Find where the given text appears and provide that cell's center as (X, Y) coordinate. 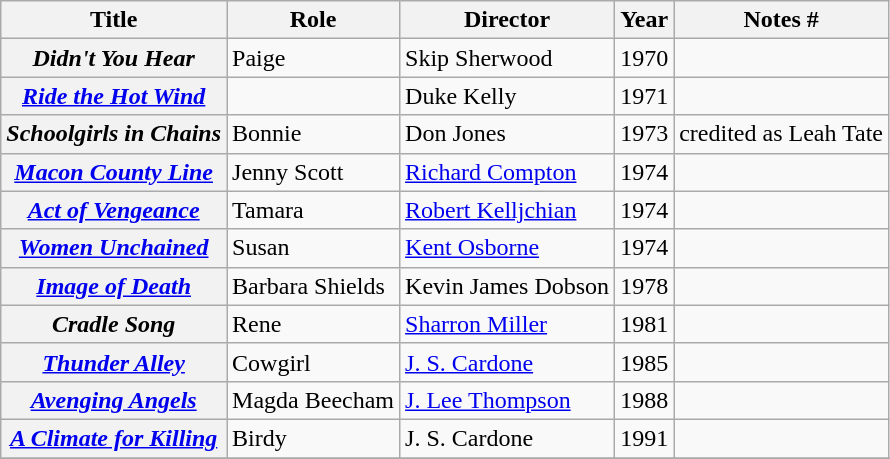
Don Jones (508, 134)
Robert Kelljchian (508, 210)
1978 (644, 286)
J. Lee Thompson (508, 400)
Ride the Hot Wind (114, 96)
A Climate for Killing (114, 438)
Richard Compton (508, 172)
Kent Osborne (508, 248)
Birdy (314, 438)
Cowgirl (314, 362)
1981 (644, 324)
Role (314, 20)
Cradle Song (114, 324)
Jenny Scott (314, 172)
Kevin James Dobson (508, 286)
Image of Death (114, 286)
Didn't You Hear (114, 58)
Director (508, 20)
Magda Beecham (314, 400)
Sharron Miller (508, 324)
1985 (644, 362)
Paige (314, 58)
Macon County Line (114, 172)
Women Unchained (114, 248)
Rene (314, 324)
Duke Kelly (508, 96)
Title (114, 20)
credited as Leah Tate (782, 134)
Susan (314, 248)
Notes # (782, 20)
Tamara (314, 210)
Bonnie (314, 134)
1971 (644, 96)
1991 (644, 438)
Thunder Alley (114, 362)
Schoolgirls in Chains (114, 134)
Act of Vengeance (114, 210)
Year (644, 20)
1970 (644, 58)
1973 (644, 134)
1988 (644, 400)
Avenging Angels (114, 400)
Skip Sherwood (508, 58)
Barbara Shields (314, 286)
